Locate the cell with the specified text and output its (X, Y) center coordinate. 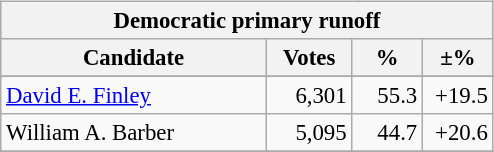
William A. Barber (134, 133)
5,095 (309, 133)
±% (458, 58)
Democratic primary runoff (247, 21)
David E. Finley (134, 96)
+19.5 (458, 96)
44.7 (388, 133)
% (388, 58)
6,301 (309, 96)
Votes (309, 58)
+20.6 (458, 133)
55.3 (388, 96)
Candidate (134, 58)
